Locate the cell with the specified text and output its [x, y] center coordinate. 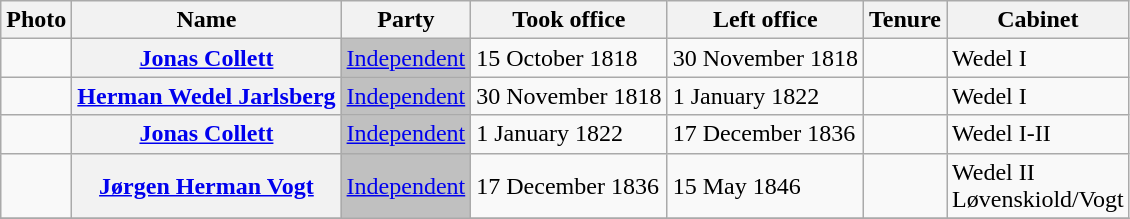
Name [206, 20]
Left office [765, 20]
15 May 1846 [765, 186]
Party [406, 20]
Wedel II Løvenskiold/Vogt [1038, 186]
Jørgen Herman Vogt [206, 186]
Took office [569, 20]
15 October 1818 [569, 58]
Herman Wedel Jarlsberg [206, 96]
Cabinet [1038, 20]
Tenure [904, 20]
Photo [36, 20]
Wedel I-II [1038, 134]
